Scan for the cell matching the given text and deliver its [x, y] coordinate at center. 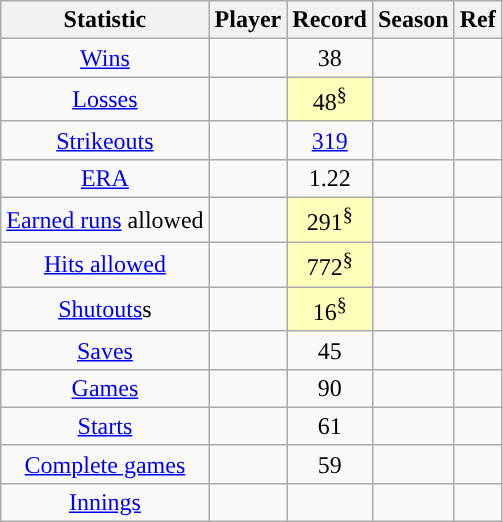
Saves [105, 350]
Games [105, 388]
ERA [105, 178]
Wins [105, 58]
Shutoutss [105, 310]
Innings [105, 502]
319 [330, 140]
Ref [478, 20]
Record [330, 20]
38 [330, 58]
90 [330, 388]
59 [330, 464]
Hits allowed [105, 264]
Player [248, 20]
48§ [330, 100]
Statistic [105, 20]
Earned runs allowed [105, 220]
772§ [330, 264]
Strikeouts [105, 140]
61 [330, 426]
Starts [105, 426]
1.22 [330, 178]
Losses [105, 100]
45 [330, 350]
Complete games [105, 464]
291§ [330, 220]
16§ [330, 310]
Season [413, 20]
